Determine the (X, Y) coordinate at the center of the cell enclosing the given text.  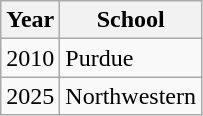
Northwestern (131, 96)
2010 (30, 58)
Purdue (131, 58)
School (131, 20)
Year (30, 20)
2025 (30, 96)
